Return [x, y] of the center of cell containing provided text 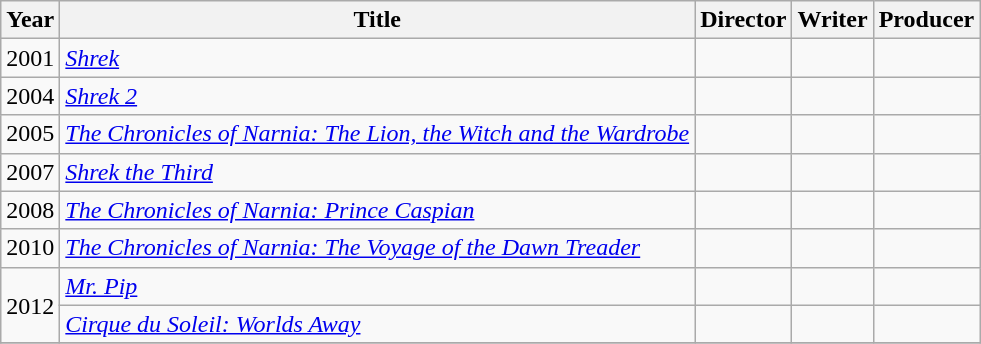
Shrek the Third [378, 172]
2005 [30, 134]
The Chronicles of Narnia: The Voyage of the Dawn Treader [378, 248]
Cirque du Soleil: Worlds Away [378, 324]
Director [744, 20]
Year [30, 20]
2001 [30, 58]
Mr. Pip [378, 286]
The Chronicles of Narnia: The Lion, the Witch and the Wardrobe [378, 134]
Shrek 2 [378, 96]
Shrek [378, 58]
The Chronicles of Narnia: Prince Caspian [378, 210]
Title [378, 20]
2010 [30, 248]
Producer [926, 20]
2004 [30, 96]
2012 [30, 305]
Writer [832, 20]
2007 [30, 172]
2008 [30, 210]
